Pinpoint the cell where the given text exists, returning its [X, Y] midpoint coordinate. 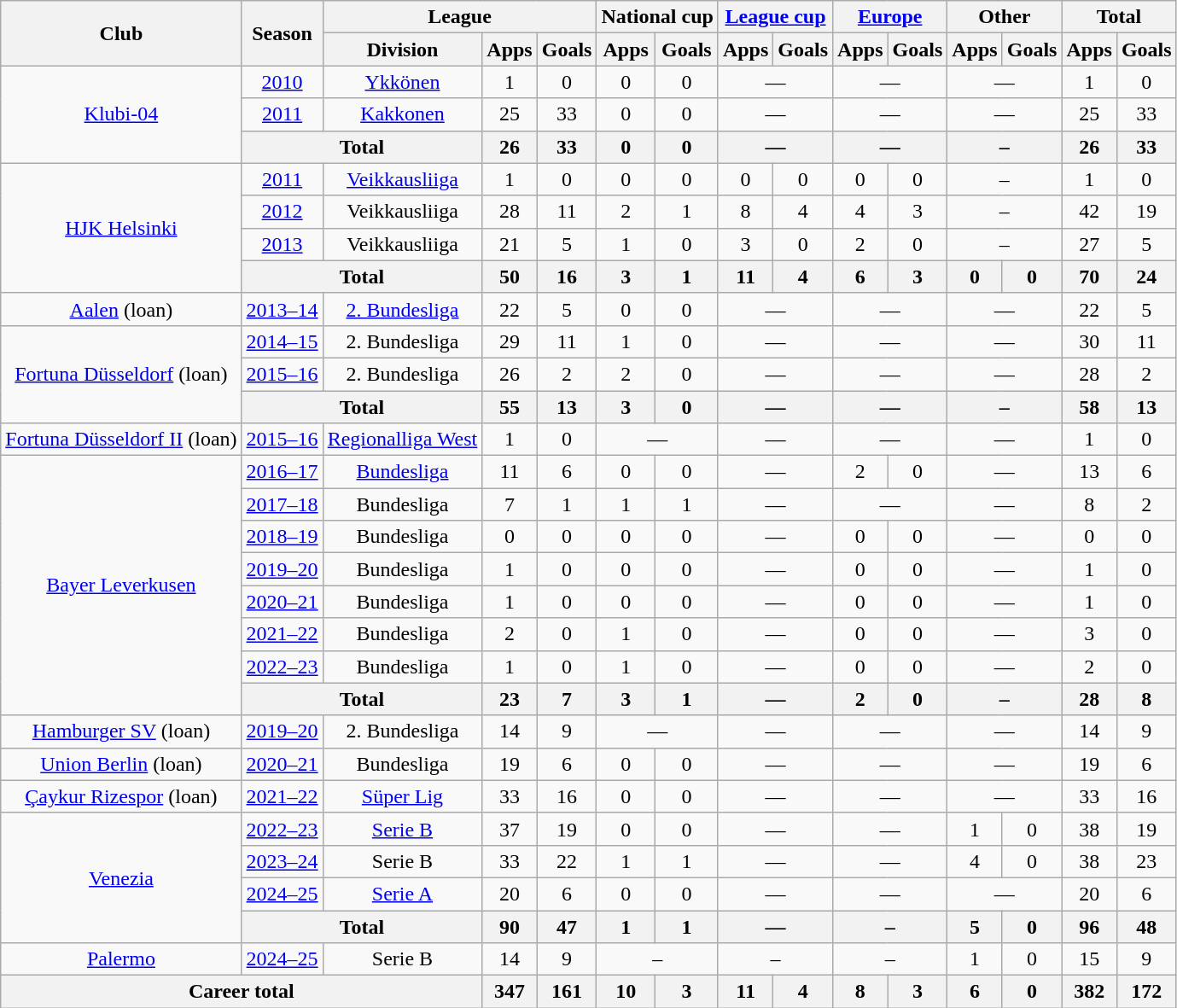
Season [282, 33]
70 [1089, 277]
Venezia [121, 877]
National cup [657, 17]
Süper Lig [403, 796]
10 [626, 992]
2013–14 [282, 309]
HJK Helsinki [121, 228]
42 [1089, 212]
Fortuna Düsseldorf II (loan) [121, 440]
172 [1146, 992]
Aalen (loan) [121, 309]
24 [1146, 277]
2017–18 [282, 504]
Bayer Leverkusen [121, 586]
Hamburger SV (loan) [121, 731]
50 [510, 277]
Other [1005, 17]
Regionalliga West [403, 440]
2010 [282, 82]
29 [510, 341]
Serie A [403, 894]
League [459, 17]
47 [567, 926]
96 [1089, 926]
2023–24 [282, 861]
2016–17 [282, 472]
Club [121, 33]
58 [1089, 407]
Klubi-04 [121, 114]
Kakkonen [403, 114]
15 [1089, 959]
Fortuna Düsseldorf (loan) [121, 374]
2012 [282, 212]
48 [1146, 926]
347 [510, 992]
37 [510, 829]
Palermo [121, 959]
League cup [775, 17]
2014–15 [282, 341]
27 [1089, 244]
2018–19 [282, 537]
382 [1089, 992]
90 [510, 926]
21 [510, 244]
161 [567, 992]
30 [1089, 341]
Europe [890, 17]
Union Berlin (loan) [121, 764]
Career total [242, 992]
55 [510, 407]
Division [403, 50]
2013 [282, 244]
Ykkönen [403, 82]
Çaykur Rizespor (loan) [121, 796]
